From the cell containing the given text, extract its center point as (X, Y) coordinate. 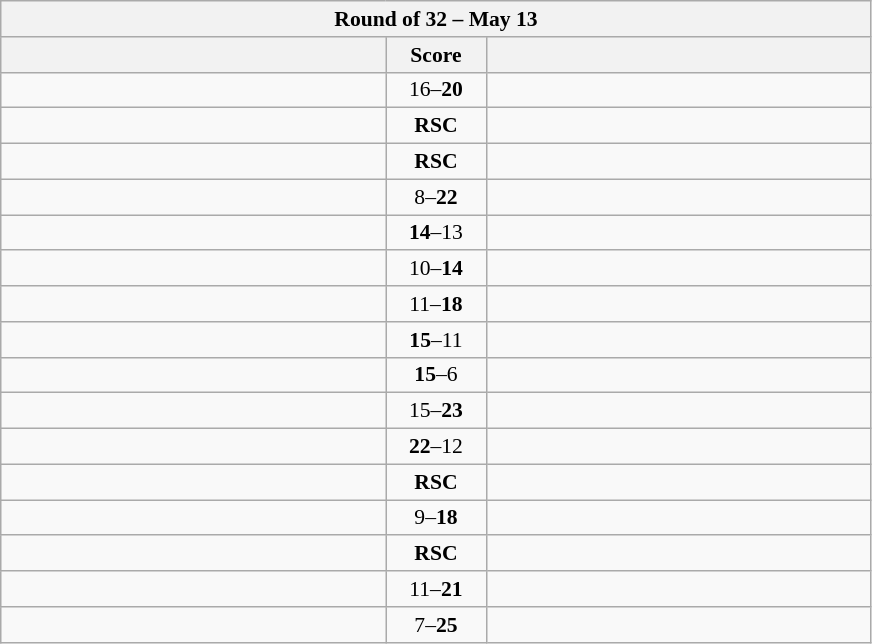
11–18 (436, 304)
11–21 (436, 589)
14–13 (436, 233)
7–25 (436, 625)
Round of 32 – May 13 (436, 19)
Score (436, 55)
15–23 (436, 411)
15–11 (436, 340)
10–14 (436, 269)
8–22 (436, 197)
15–6 (436, 375)
22–12 (436, 447)
9–18 (436, 518)
16–20 (436, 90)
